Return the (x, y) coordinate for the center point of the cell that contains the specified text.  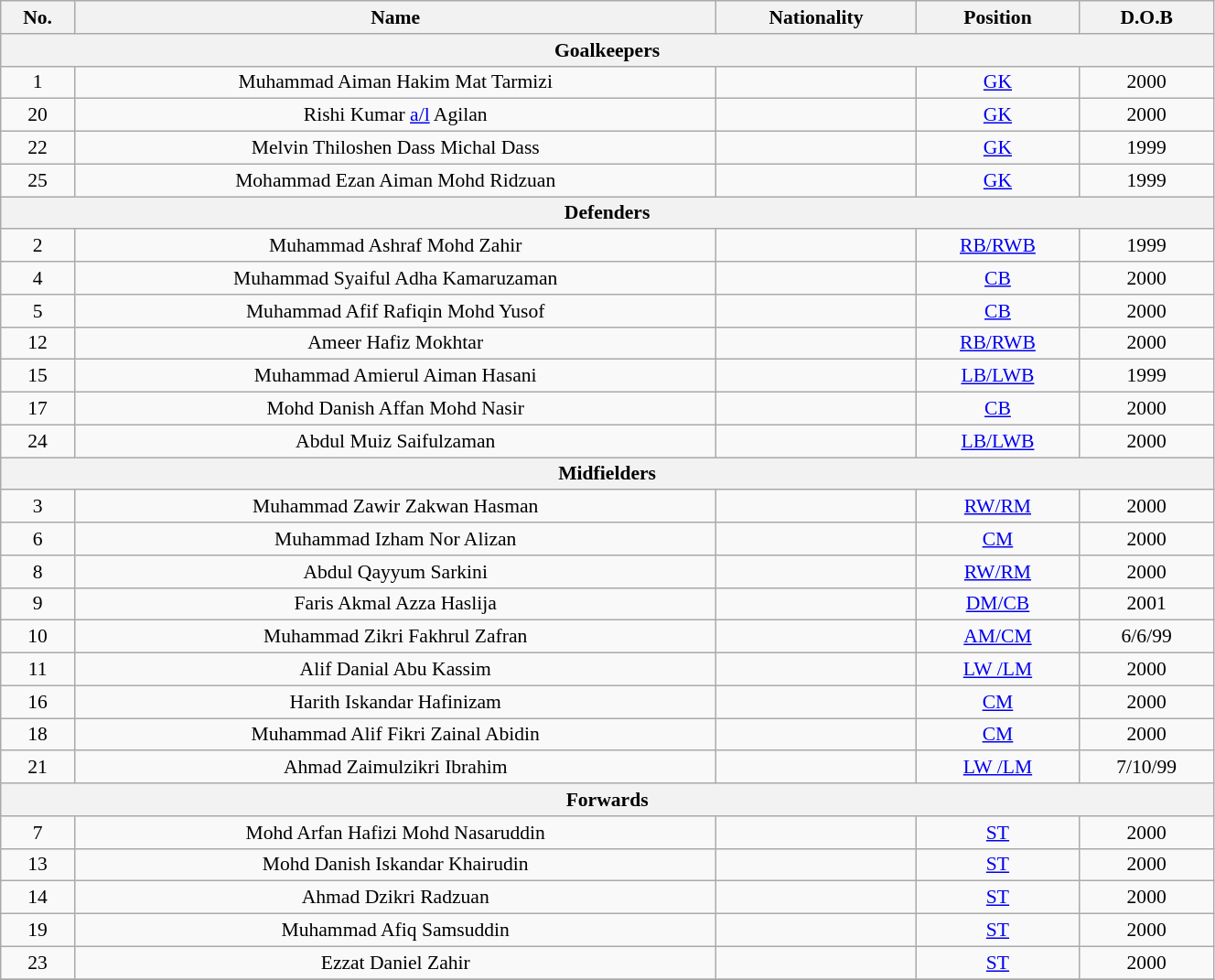
Alif Danial Abu Kassim (395, 670)
25 (38, 180)
8 (38, 572)
1 (38, 82)
14 (38, 898)
24 (38, 441)
Muhammad Aiman Hakim Mat Tarmizi (395, 82)
Ahmad Zaimulzikri Ibrahim (395, 768)
22 (38, 148)
3 (38, 507)
Ezzat Daniel Zahir (395, 963)
11 (38, 670)
17 (38, 409)
18 (38, 735)
6/6/99 (1147, 637)
Forwards (607, 800)
Defenders (607, 213)
Muhammad Alif Fikri Zainal Abidin (395, 735)
Abdul Muiz Saifulzaman (395, 441)
Melvin Thiloshen Dass Michal Dass (395, 148)
No. (38, 17)
Mohd Danish Iskandar Khairudin (395, 865)
7/10/99 (1147, 768)
Nationality (816, 17)
D.O.B (1147, 17)
Muhammad Zikri Fakhrul Zafran (395, 637)
16 (38, 702)
Ahmad Dzikri Radzuan (395, 898)
AM/CM (997, 637)
Muhammad Zawir Zakwan Hasman (395, 507)
2 (38, 246)
4 (38, 278)
Position (997, 17)
Muhammad Afiq Samsuddin (395, 931)
Muhammad Amierul Aiman Hasani (395, 376)
20 (38, 115)
Muhammad Izham Nor Alizan (395, 539)
10 (38, 637)
Rishi Kumar a/l Agilan (395, 115)
Abdul Qayyum Sarkini (395, 572)
2001 (1147, 604)
Ameer Hafiz Mokhtar (395, 343)
DM/CB (997, 604)
Mohammad Ezan Aiman Mohd Ridzuan (395, 180)
23 (38, 963)
19 (38, 931)
Muhammad Syaiful Adha Kamaruzaman (395, 278)
Mohd Arfan Hafizi Mohd Nasaruddin (395, 833)
9 (38, 604)
5 (38, 311)
Muhammad Afif Rafiqin Mohd Yusof (395, 311)
7 (38, 833)
Midfielders (607, 474)
Mohd Danish Affan Mohd Nasir (395, 409)
Faris Akmal Azza Haslija (395, 604)
Goalkeepers (607, 50)
Muhammad Ashraf Mohd Zahir (395, 246)
6 (38, 539)
Harith Iskandar Hafinizam (395, 702)
12 (38, 343)
21 (38, 768)
13 (38, 865)
15 (38, 376)
Name (395, 17)
